From the cell containing the given text, extract its center point as (x, y) coordinate. 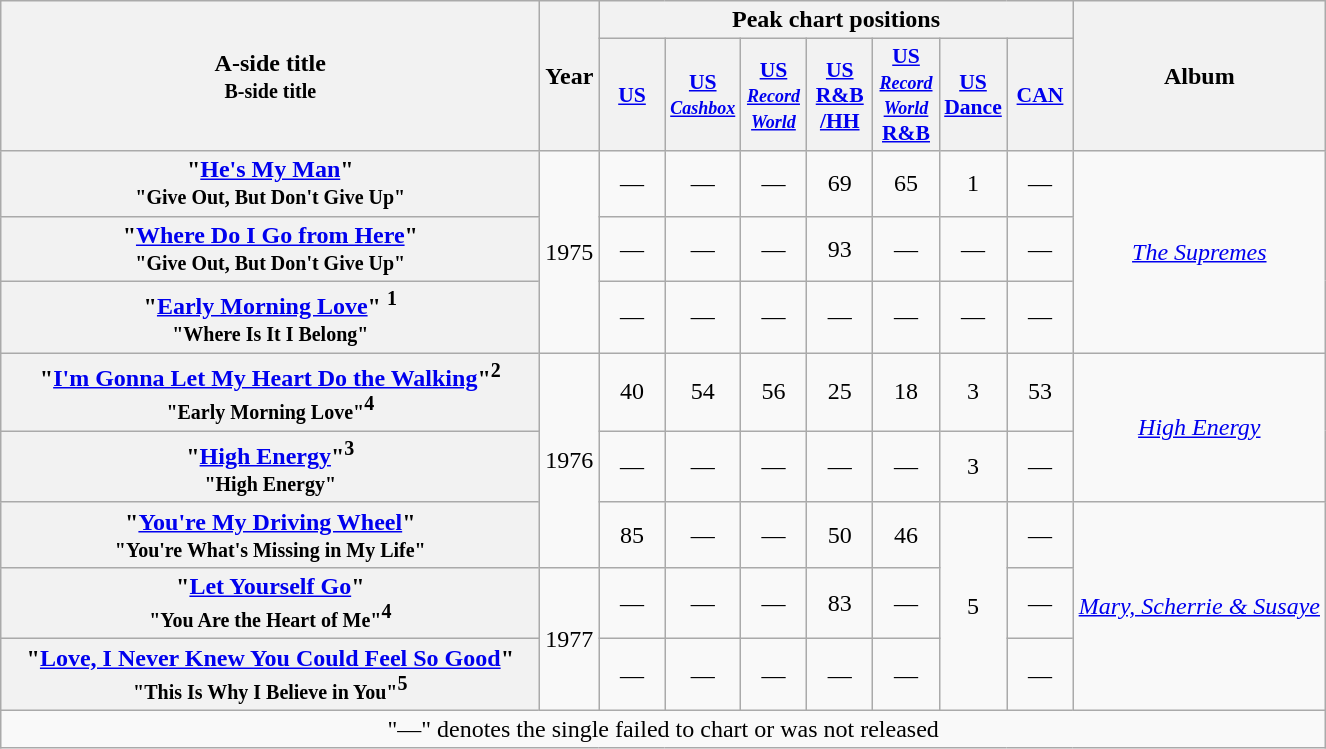
"He's My Man""Give Out, But Don't Give Up" (270, 184)
"Let Yourself Go""You Are the Heart of Me"4 (270, 603)
"You're My Driving Wheel""You're What's Missing in My Life" (270, 534)
"—" denotes the single failed to chart or was not released (664, 729)
50 (840, 534)
53 (1040, 392)
"Love, I Never Knew You Could Feel So Good""This Is Why I Believe in You"5 (270, 675)
"High Energy"3"High Energy" (270, 467)
1977 (570, 638)
5 (973, 606)
54 (702, 392)
18 (906, 392)
CAN (1040, 95)
Year (570, 76)
46 (906, 534)
USDance (973, 95)
USCashbox (702, 95)
25 (840, 392)
56 (773, 392)
Mary, Scherrie & Susaye (1199, 606)
US (632, 95)
40 (632, 392)
83 (840, 603)
85 (632, 534)
"Early Morning Love" 1"Where Is It I Belong" (270, 317)
1 (973, 184)
1975 (570, 252)
93 (840, 248)
USR&B/HH (840, 95)
USRecord World (773, 95)
69 (840, 184)
USRecord World R&B (906, 95)
1976 (570, 460)
Peak chart positions (836, 20)
High Energy (1199, 428)
A-side titleB-side title (270, 76)
The Supremes (1199, 252)
"I'm Gonna Let My Heart Do the Walking"2"Early Morning Love"4 (270, 392)
65 (906, 184)
"Where Do I Go from Here""Give Out, But Don't Give Up" (270, 248)
Album (1199, 76)
